Search for the cell housing the specified text and yield its (x, y) center coordinate. 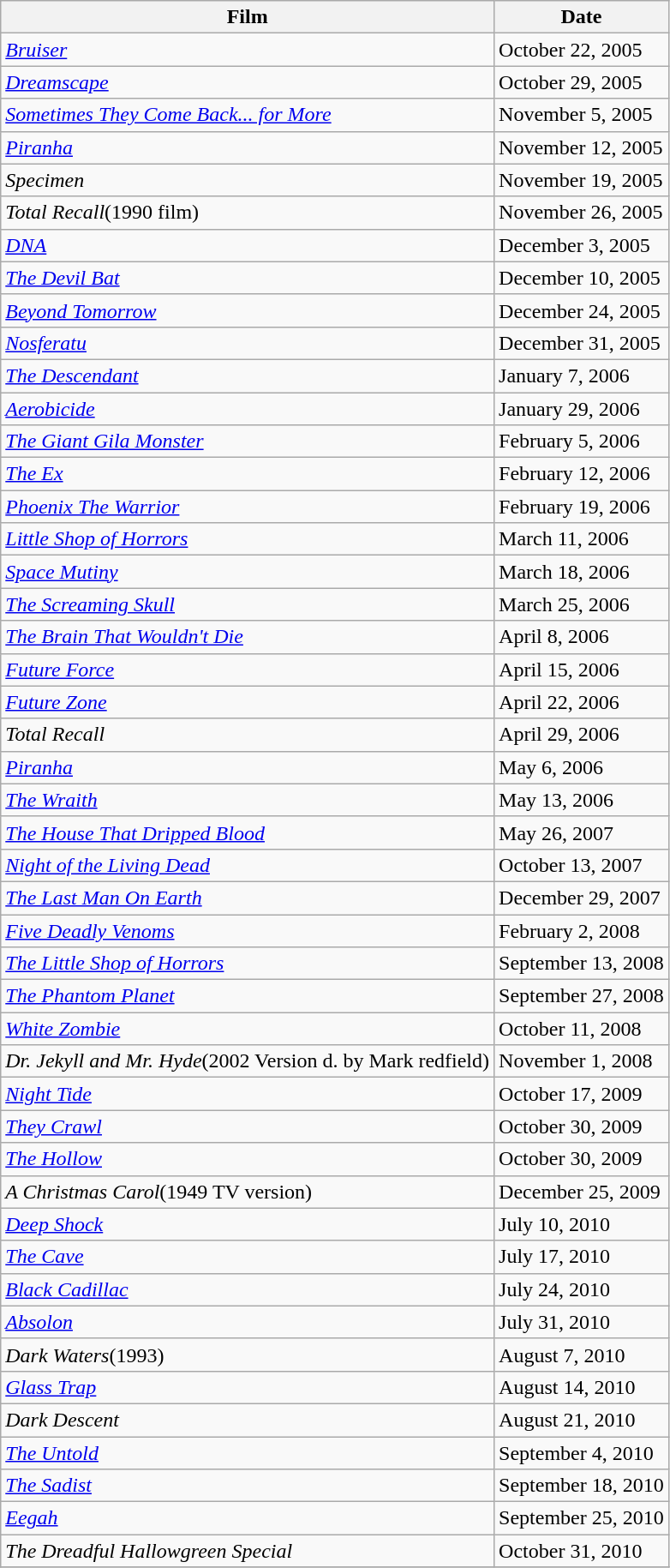
Absolon (248, 1322)
October 13, 2007 (582, 865)
February 5, 2006 (582, 442)
May 13, 2006 (582, 800)
November 12, 2005 (582, 147)
Date (582, 17)
February 2, 2008 (582, 930)
July 17, 2010 (582, 1257)
July 24, 2010 (582, 1289)
December 3, 2005 (582, 245)
December 31, 2005 (582, 343)
A Christmas Carol(1949 TV version) (248, 1192)
Future Force (248, 670)
April 15, 2006 (582, 670)
Specimen (248, 180)
White Zombie (248, 1029)
October 17, 2009 (582, 1094)
The Dreadful Hallowgreen Special (248, 1551)
Film (248, 17)
Future Zone (248, 702)
December 24, 2005 (582, 310)
The Cave (248, 1257)
October 22, 2005 (582, 50)
Beyond Tomorrow (248, 310)
The Screaming Skull (248, 604)
December 10, 2005 (582, 278)
May 26, 2007 (582, 832)
Night Tide (248, 1094)
February 12, 2006 (582, 474)
July 10, 2010 (582, 1224)
Dark Waters(1993) (248, 1355)
Deep Shock (248, 1224)
Nosferatu (248, 343)
October 29, 2005 (582, 82)
Sometimes They Come Back... for More (248, 115)
October 11, 2008 (582, 1029)
May 6, 2006 (582, 767)
September 4, 2010 (582, 1453)
January 7, 2006 (582, 375)
December 25, 2009 (582, 1192)
September 27, 2008 (582, 996)
The Little Shop of Horrors (248, 964)
Aerobicide (248, 409)
The House That Dripped Blood (248, 832)
September 25, 2010 (582, 1518)
November 26, 2005 (582, 213)
The Sadist (248, 1486)
November 19, 2005 (582, 180)
The Wraith (248, 800)
DNA (248, 245)
Eegah (248, 1518)
The Descendant (248, 375)
Bruiser (248, 50)
The Phantom Planet (248, 996)
Black Cadillac (248, 1289)
August 21, 2010 (582, 1420)
Dr. Jekyll and Mr. Hyde(2002 Version d. by Mark redfield) (248, 1061)
March 18, 2006 (582, 572)
September 18, 2010 (582, 1486)
August 7, 2010 (582, 1355)
The Last Man On Earth (248, 898)
Glass Trap (248, 1387)
August 14, 2010 (582, 1387)
Five Deadly Venoms (248, 930)
April 22, 2006 (582, 702)
The Hollow (248, 1159)
The Giant Gila Monster (248, 442)
Little Shop of Horrors (248, 539)
September 13, 2008 (582, 964)
Night of the Living Dead (248, 865)
December 29, 2007 (582, 898)
The Untold (248, 1453)
The Devil Bat (248, 278)
Space Mutiny (248, 572)
The Brain That Wouldn't Die (248, 637)
Dreamscape (248, 82)
The Ex (248, 474)
January 29, 2006 (582, 409)
Total Recall (248, 735)
April 29, 2006 (582, 735)
They Crawl (248, 1126)
October 31, 2010 (582, 1551)
July 31, 2010 (582, 1322)
March 25, 2006 (582, 604)
November 5, 2005 (582, 115)
March 11, 2006 (582, 539)
February 19, 2006 (582, 507)
Total Recall(1990 film) (248, 213)
Dark Descent (248, 1420)
Phoenix The Warrior (248, 507)
November 1, 2008 (582, 1061)
April 8, 2006 (582, 637)
